Identify which cell holds the provided text, then report its (x, y) central coordinate. 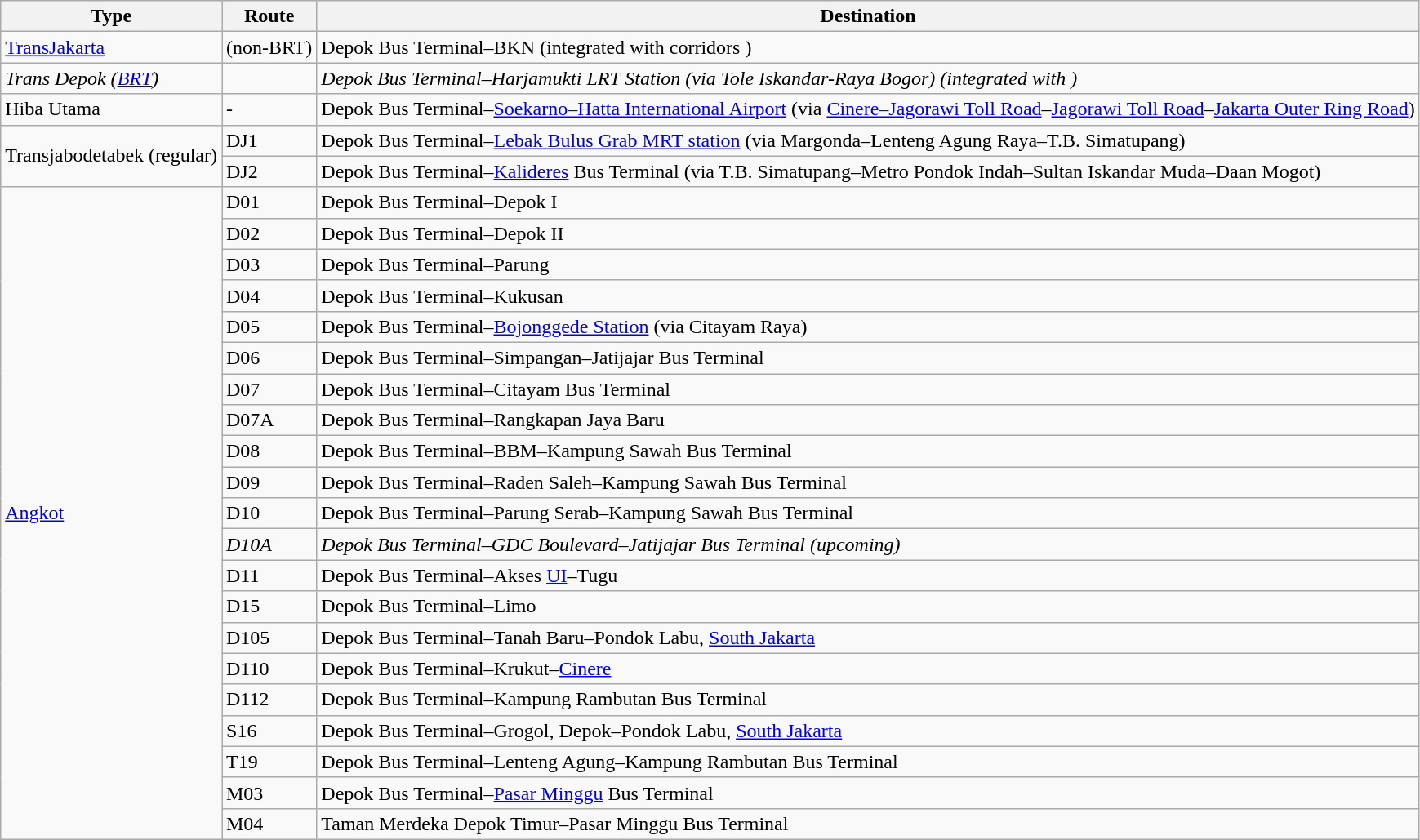
DJ2 (269, 171)
Depok Bus Terminal–Simpangan–Jatijajar Bus Terminal (868, 358)
Destination (868, 16)
Depok Bus Terminal–Pasar Minggu Bus Terminal (868, 793)
Depok Bus Terminal–Citayam Bus Terminal (868, 389)
D10 (269, 513)
Depok Bus Terminal–BKN (integrated with corridors ) (868, 47)
Depok Bus Terminal–Kukusan (868, 296)
M04 (269, 824)
D10A (269, 544)
M03 (269, 793)
Depok Bus Terminal–GDC Boulevard–Jatijajar Bus Terminal (upcoming) (868, 544)
Depok Bus Terminal–Parung Serab–Kampung Sawah Bus Terminal (868, 513)
D05 (269, 327)
Depok Bus Terminal–Grogol, Depok–Pondok Labu, South Jakarta (868, 731)
Transjabodetabek (regular) (111, 156)
Type (111, 16)
DJ1 (269, 140)
Depok Bus Terminal–Soekarno–Hatta International Airport (via Cinere–Jagorawi Toll Road–Jagorawi Toll Road–Jakarta Outer Ring Road) (868, 109)
Depok Bus Terminal–Lenteng Agung–Kampung Rambutan Bus Terminal (868, 762)
Trans Depok (BRT) (111, 78)
D08 (269, 451)
Depok Bus Terminal–Tanah Baru–Pondok Labu, South Jakarta (868, 638)
D06 (269, 358)
D03 (269, 264)
D110 (269, 669)
TransJakarta (111, 47)
Depok Bus Terminal–Harjamukti LRT Station (via Tole Iskandar-Raya Bogor) (integrated with ) (868, 78)
Depok Bus Terminal–Limo (868, 607)
D15 (269, 607)
S16 (269, 731)
D09 (269, 482)
Depok Bus Terminal–Lebak Bulus Grab MRT station (via Margonda–Lenteng Agung Raya–T.B. Simatupang) (868, 140)
Angkot (111, 513)
D112 (269, 700)
Depok Bus Terminal–BBM–Kampung Sawah Bus Terminal (868, 451)
Depok Bus Terminal–Raden Saleh–Kampung Sawah Bus Terminal (868, 482)
D04 (269, 296)
Taman Merdeka Depok Timur–Pasar Minggu Bus Terminal (868, 824)
Depok Bus Terminal–Parung (868, 264)
Route (269, 16)
D11 (269, 576)
Depok Bus Terminal–Depok I (868, 202)
D105 (269, 638)
Depok Bus Terminal–Depok II (868, 233)
Depok Bus Terminal–Akses UI–Tugu (868, 576)
D07A (269, 420)
D01 (269, 202)
D07 (269, 389)
Depok Bus Terminal–Rangkapan Jaya Baru (868, 420)
Hiba Utama (111, 109)
Depok Bus Terminal–Kalideres Bus Terminal (via T.B. Simatupang–Metro Pondok Indah–Sultan Iskandar Muda–Daan Mogot) (868, 171)
D02 (269, 233)
Depok Bus Terminal–Bojonggede Station (via Citayam Raya) (868, 327)
Depok Bus Terminal–Kampung Rambutan Bus Terminal (868, 700)
(non-BRT) (269, 47)
T19 (269, 762)
- (269, 109)
Depok Bus Terminal–Krukut–Cinere (868, 669)
